Find where the given text appears and provide that cell's center as [x, y] coordinate. 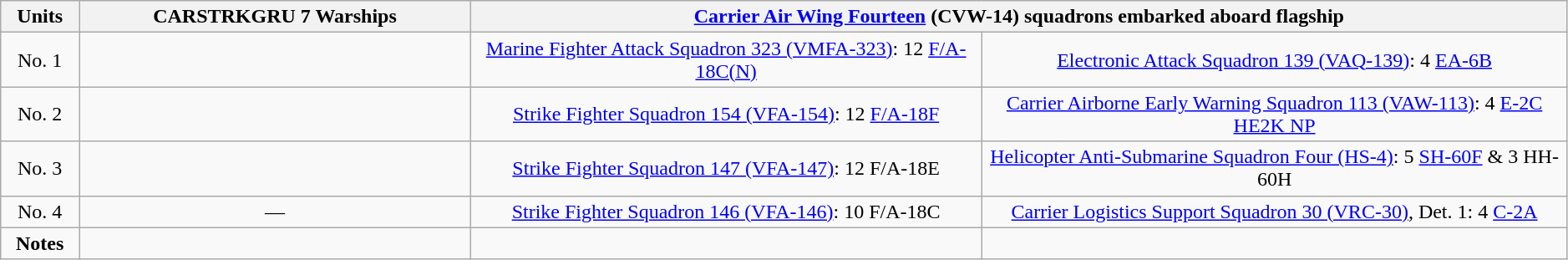
— [276, 212]
Carrier Logistics Support Squadron 30 (VRC-30), Det. 1: 4 C-2A [1275, 212]
Electronic Attack Squadron 139 (VAQ-139): 4 EA-6B [1275, 60]
No. 3 [40, 169]
Strike Fighter Squadron 147 (VFA-147): 12 F/A-18E [725, 169]
Notes [40, 243]
Strike Fighter Squadron 146 (VFA-146): 10 F/A-18C [725, 212]
Helicopter Anti-Submarine Squadron Four (HS-4): 5 SH-60F & 3 HH-60H [1275, 169]
Units [40, 17]
Carrier Airborne Early Warning Squadron 113 (VAW-113): 4 E-2C HE2K NP [1275, 114]
No. 2 [40, 114]
Marine Fighter Attack Squadron 323 (VMFA-323): 12 F/A-18C(N) [725, 60]
CARSTRKGRU 7 Warships [276, 17]
No. 4 [40, 212]
Carrier Air Wing Fourteen (CVW-14) squadrons embarked aboard flagship [1019, 17]
No. 1 [40, 60]
Strike Fighter Squadron 154 (VFA-154): 12 F/A-18F [725, 114]
